Return the (x, y) coordinate for the center point of the cell that contains the specified text.  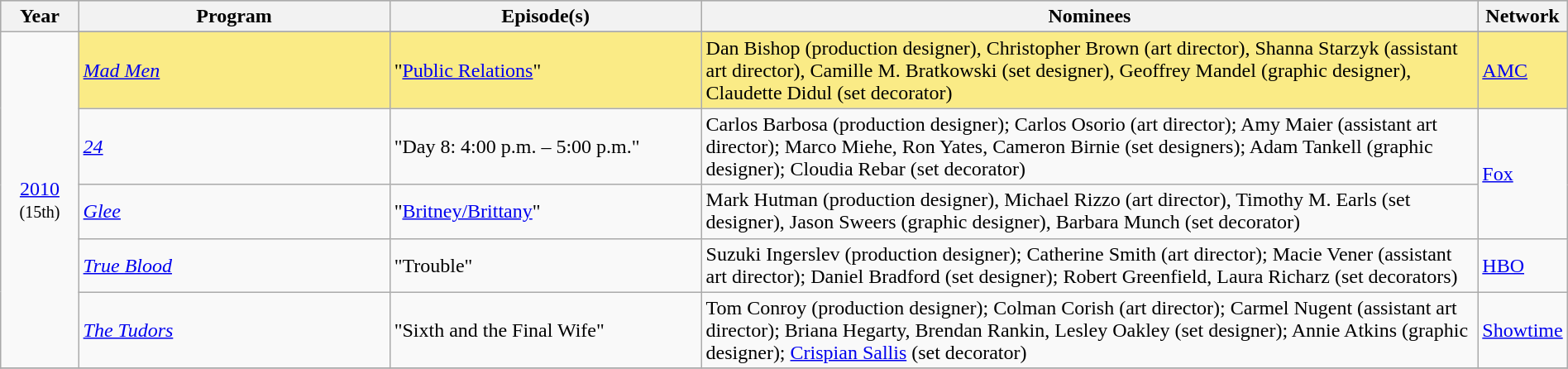
Episode(s) (546, 17)
Network (1523, 17)
"Britney/Brittany" (546, 212)
"Trouble" (546, 265)
Glee (234, 212)
Showtime (1523, 330)
AMC (1523, 70)
True Blood (234, 265)
"Day 8: 4:00 p.m. – 5:00 p.m." (546, 146)
Mad Men (234, 70)
Program (234, 17)
Nominees (1090, 17)
The Tudors (234, 330)
2010(15th) (40, 200)
24 (234, 146)
Year (40, 17)
"Public Relations" (546, 70)
"Sixth and the Final Wife" (546, 330)
HBO (1523, 265)
Fox (1523, 174)
